Detect which cell encompasses the target text, then output its [X, Y] center coordinate. 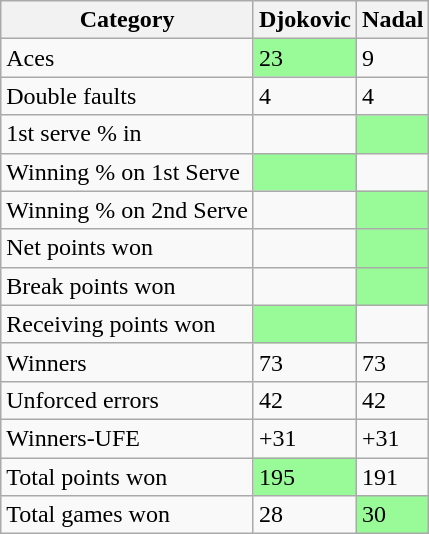
1st serve % in [128, 134]
Total points won [128, 477]
Net points won [128, 248]
9 [393, 58]
Winners [128, 362]
Aces [128, 58]
Break points won [128, 286]
195 [304, 477]
Winners-UFE [128, 438]
Double faults [128, 96]
Winning % on 2nd Serve [128, 210]
Total games won [128, 515]
191 [393, 477]
Category [128, 20]
30 [393, 515]
Unforced errors [128, 400]
Winning % on 1st Serve [128, 172]
28 [304, 515]
Nadal [393, 20]
Djokovic [304, 20]
23 [304, 58]
Receiving points won [128, 324]
